Detect which cell encompasses the target text, then output its (x, y) center coordinate. 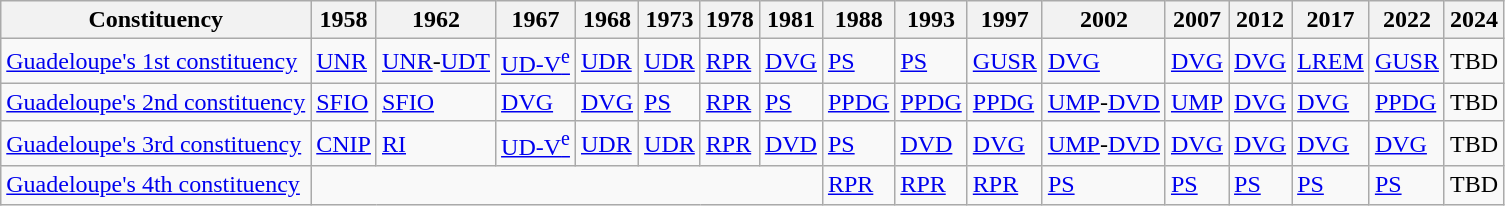
RI (436, 144)
1958 (344, 20)
UNR (344, 62)
2012 (1260, 20)
UMP (1196, 102)
2002 (1104, 20)
1997 (1004, 20)
1973 (670, 20)
2017 (1331, 20)
Guadeloupe's 3rd constituency (156, 144)
2022 (1406, 20)
Guadeloupe's 1st constituency (156, 62)
1962 (436, 20)
Guadeloupe's 4th constituency (156, 185)
LREM (1331, 62)
CNIP (344, 144)
1978 (730, 20)
1993 (931, 20)
UNR-UDT (436, 62)
Guadeloupe's 2nd constituency (156, 102)
2007 (1196, 20)
1981 (790, 20)
1968 (606, 20)
1967 (536, 20)
1988 (858, 20)
Constituency (156, 20)
2024 (1474, 20)
